Find where the given text appears and provide that cell's center as [X, Y] coordinate. 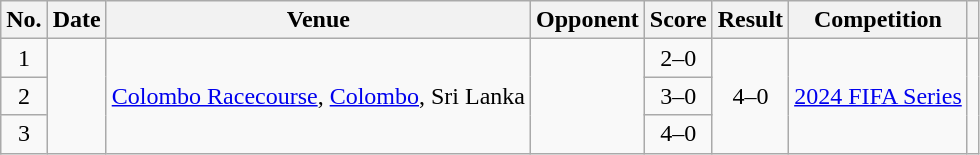
1 [24, 58]
Score [678, 20]
2 [24, 96]
No. [24, 20]
Competition [878, 20]
Result [750, 20]
3–0 [678, 96]
2024 FIFA Series [878, 96]
Date [76, 20]
Opponent [588, 20]
3 [24, 134]
Venue [318, 20]
2–0 [678, 58]
Colombo Racecourse, Colombo, Sri Lanka [318, 96]
